Identify which cell holds the provided text, then report its (x, y) central coordinate. 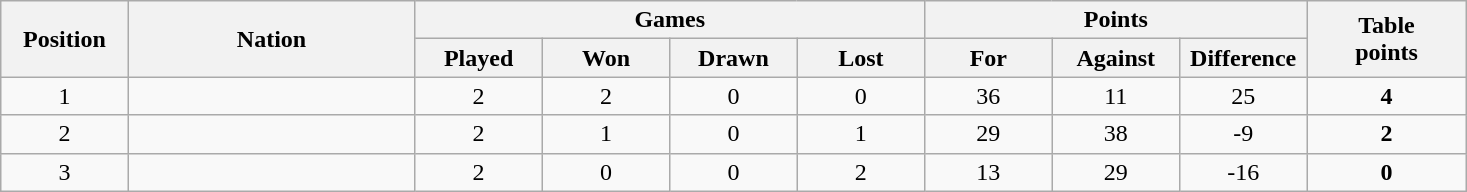
Lost (860, 58)
-16 (1242, 172)
25 (1242, 96)
3 (64, 172)
11 (1116, 96)
Points (1116, 20)
Position (64, 39)
Nation (272, 39)
Difference (1242, 58)
Won (606, 58)
38 (1116, 134)
-9 (1242, 134)
Tablepoints (1386, 39)
Played (478, 58)
13 (988, 172)
For (988, 58)
Drawn (734, 58)
Against (1116, 58)
36 (988, 96)
4 (1386, 96)
Games (670, 20)
